Extract the [X, Y] coordinate from the center of the cell holding the provided text.  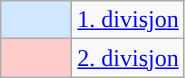
1. divisjon [128, 20]
2. divisjon [128, 58]
